From the cell containing the given text, extract its center point as (X, Y) coordinate. 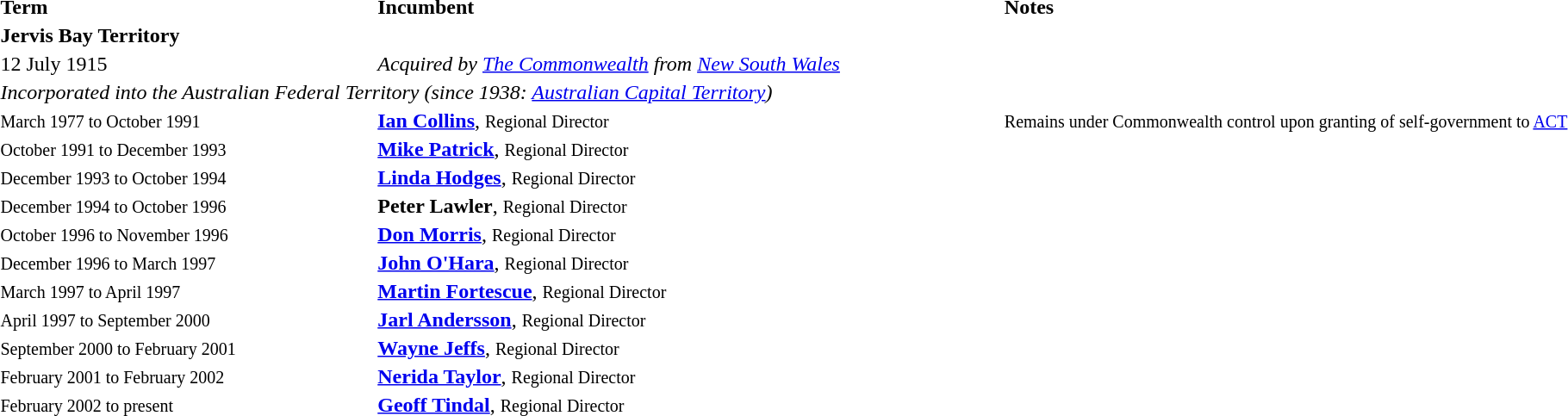
Peter Lawler, Regional Director (689, 206)
Nerida Taylor, Regional Director (689, 376)
Mike Patrick, Regional Director (689, 149)
Don Morris, Regional Director (689, 234)
Jarl Andersson, Regional Director (689, 320)
Wayne Jeffs, Regional Director (689, 348)
Ian Collins, Regional Director (689, 121)
John O'Hara, Regional Director (689, 263)
Martin Fortescue, Regional Director (689, 291)
Linda Hodges, Regional Director (689, 177)
Acquired by The Commonwealth from New South Wales (689, 64)
